Scan for the cell matching the given text and deliver its [X, Y] coordinate at center. 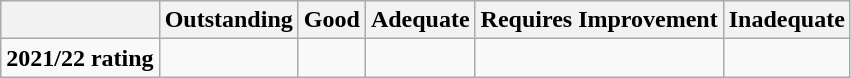
Adequate [420, 20]
2021/22 rating [80, 58]
Outstanding [228, 20]
Good [332, 20]
Requires Improvement [599, 20]
Inadequate [786, 20]
